Extract the (x, y) coordinate from the center of the cell holding the provided text.  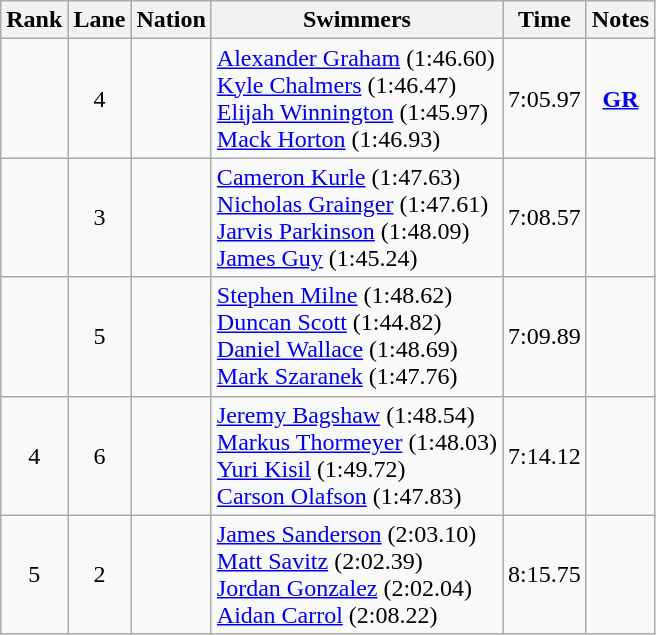
Stephen Milne (1:48.62)Duncan Scott (1:44.82)Daniel Wallace (1:48.69)Mark Szaranek (1:47.76) (356, 336)
Jeremy Bagshaw (1:48.54)Markus Thormeyer (1:48.03)Yuri Kisil (1:49.72)Carson Olafson (1:47.83) (356, 456)
8:15.75 (545, 574)
Lane (100, 20)
Swimmers (356, 20)
Rank (34, 20)
3 (100, 218)
Notes (620, 20)
GR (620, 98)
Time (545, 20)
James Sanderson (2:03.10)Matt Savitz (2:02.39)Jordan Gonzalez (2:02.04)Aidan Carrol (2:08.22) (356, 574)
7:14.12 (545, 456)
2 (100, 574)
7:05.97 (545, 98)
7:08.57 (545, 218)
Alexander Graham (1:46.60)Kyle Chalmers (1:46.47)Elijah Winnington (1:45.97)Mack Horton (1:46.93) (356, 98)
6 (100, 456)
7:09.89 (545, 336)
Cameron Kurle (1:47.63)Nicholas Grainger (1:47.61)Jarvis Parkinson (1:48.09)James Guy (1:45.24) (356, 218)
Nation (171, 20)
